Return the [x, y] coordinate for the center point of the cell that contains the specified text.  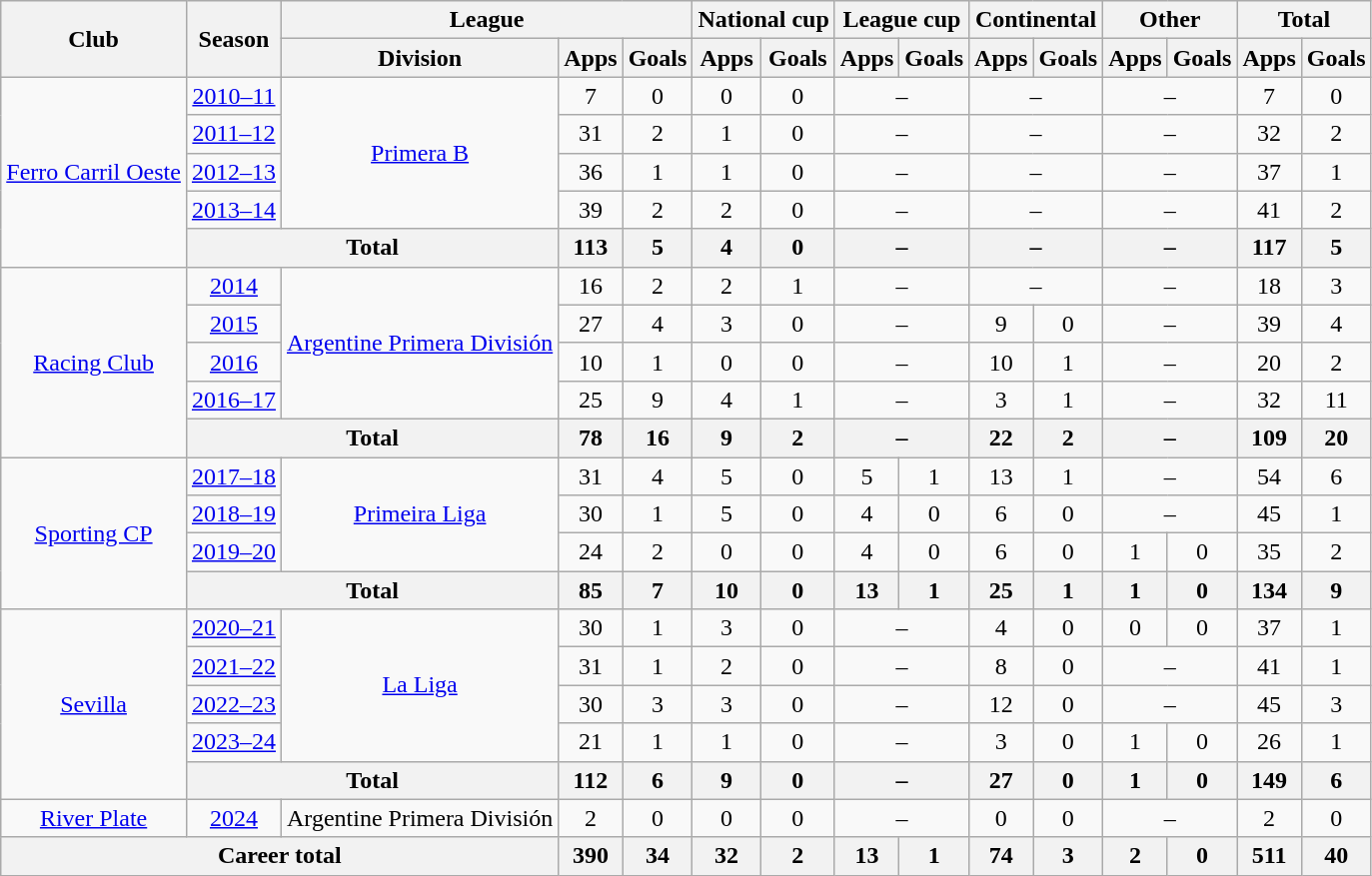
2017–18 [234, 476]
2024 [234, 818]
74 [1001, 856]
Primera B [420, 153]
Sporting CP [94, 533]
2013–14 [234, 210]
Season [234, 39]
390 [591, 856]
River Plate [94, 818]
134 [1269, 590]
2011–12 [234, 134]
Racing Club [94, 362]
34 [658, 856]
26 [1269, 742]
La Liga [420, 685]
54 [1269, 476]
11 [1336, 400]
149 [1269, 780]
35 [1269, 552]
Primeira Liga [420, 514]
2014 [234, 286]
2015 [234, 324]
78 [591, 438]
36 [591, 172]
Club [94, 39]
24 [591, 552]
117 [1269, 248]
2019–20 [234, 552]
40 [1336, 856]
League [486, 20]
Career total [280, 856]
12 [1001, 704]
2012–13 [234, 172]
National cup [763, 20]
511 [1269, 856]
Division [420, 58]
85 [591, 590]
2023–24 [234, 742]
2018–19 [234, 514]
21 [591, 742]
22 [1001, 438]
Continental [1036, 20]
109 [1269, 438]
2021–22 [234, 666]
Other [1170, 20]
Ferro Carril Oeste [94, 172]
2010–11 [234, 96]
113 [591, 248]
2016 [234, 362]
League cup [901, 20]
8 [1001, 666]
18 [1269, 286]
2020–21 [234, 628]
2022–23 [234, 704]
2016–17 [234, 400]
112 [591, 780]
Sevilla [94, 704]
